Scan for the cell matching the given text and deliver its (X, Y) coordinate at center. 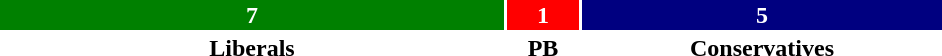
5 (762, 15)
7 (252, 15)
1 (543, 15)
